Capture the cell that displays the provided text and extract its [x, y] central coordinate. 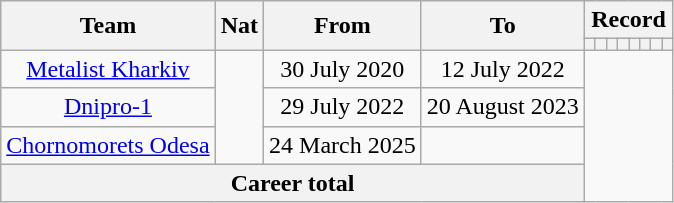
From [343, 26]
Career total [293, 183]
Dnipro-1 [108, 107]
Nat [239, 26]
30 July 2020 [343, 69]
20 August 2023 [502, 107]
29 July 2022 [343, 107]
24 March 2025 [343, 145]
Team [108, 26]
To [502, 26]
Metalist Kharkiv [108, 69]
12 July 2022 [502, 69]
Record [628, 20]
Chornomorets Odesa [108, 145]
